Capture the cell that displays the provided text and extract its [X, Y] central coordinate. 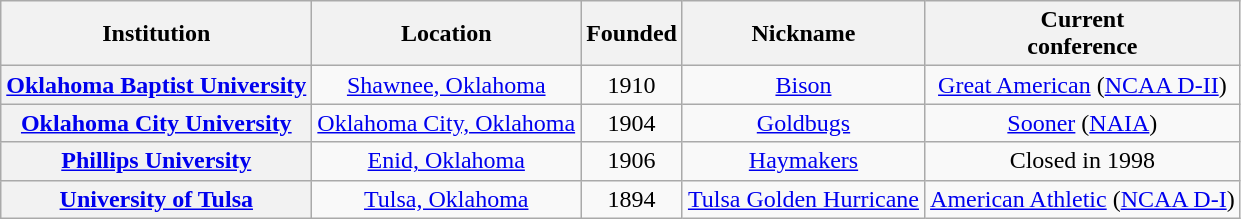
Tulsa, Oklahoma [446, 199]
Sooner (NAIA) [1083, 123]
Phillips University [156, 161]
1894 [632, 199]
Currentconference [1083, 34]
Oklahoma City, Oklahoma [446, 123]
Bison [803, 85]
Tulsa Golden Hurricane [803, 199]
1910 [632, 85]
Oklahoma City University [156, 123]
University of Tulsa [156, 199]
American Athletic (NCAA D-I) [1083, 199]
Oklahoma Baptist University [156, 85]
Location [446, 34]
Founded [632, 34]
1904 [632, 123]
Goldbugs [803, 123]
Great American (NCAA D-II) [1083, 85]
1906 [632, 161]
Haymakers [803, 161]
Nickname [803, 34]
Closed in 1998 [1083, 161]
Enid, Oklahoma [446, 161]
Shawnee, Oklahoma [446, 85]
Institution [156, 34]
